Identify which cell holds the provided text, then report its [X, Y] central coordinate. 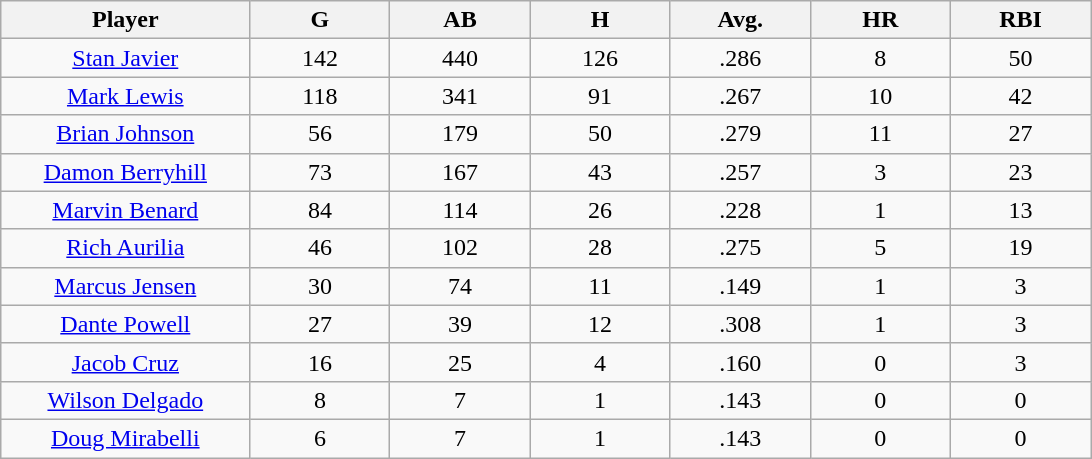
13 [1020, 210]
39 [460, 324]
Doug Mirabelli [126, 438]
102 [460, 248]
.286 [740, 58]
Mark Lewis [126, 96]
.160 [740, 362]
.279 [740, 134]
12 [600, 324]
Player [126, 20]
Marvin Benard [126, 210]
Damon Berryhill [126, 172]
Wilson Delgado [126, 400]
Stan Javier [126, 58]
Marcus Jensen [126, 286]
440 [460, 58]
26 [600, 210]
25 [460, 362]
30 [320, 286]
73 [320, 172]
.149 [740, 286]
.308 [740, 324]
46 [320, 248]
142 [320, 58]
56 [320, 134]
42 [1020, 96]
.228 [740, 210]
167 [460, 172]
HR [880, 20]
6 [320, 438]
28 [600, 248]
H [600, 20]
19 [1020, 248]
341 [460, 96]
16 [320, 362]
Brian Johnson [126, 134]
.275 [740, 248]
114 [460, 210]
5 [880, 248]
74 [460, 286]
.267 [740, 96]
23 [1020, 172]
4 [600, 362]
.257 [740, 172]
Avg. [740, 20]
Jacob Cruz [126, 362]
118 [320, 96]
AB [460, 20]
Rich Aurilia [126, 248]
10 [880, 96]
126 [600, 58]
179 [460, 134]
91 [600, 96]
G [320, 20]
Dante Powell [126, 324]
43 [600, 172]
84 [320, 210]
RBI [1020, 20]
